For the text-containing cell, return its midpoint in (x, y) coordinate format. 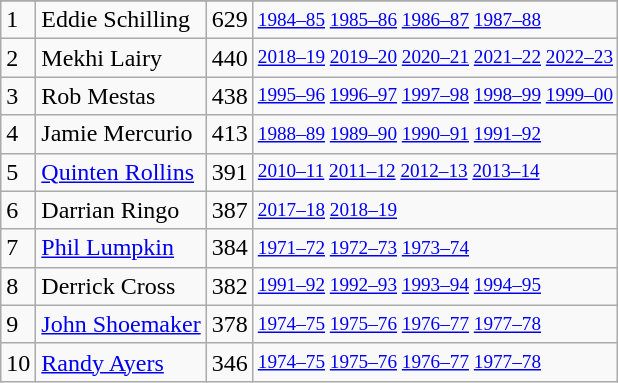
Quinten Rollins (121, 172)
John Shoemaker (121, 324)
391 (230, 172)
8 (18, 286)
Phil Lumpkin (121, 248)
2010–11 2011–12 2012–13 2013–14 (435, 172)
382 (230, 286)
9 (18, 324)
1995–96 1996–97 1997–98 1998–99 1999–00 (435, 96)
Mekhi Lairy (121, 58)
413 (230, 134)
Randy Ayers (121, 362)
Darrian Ringo (121, 210)
1 (18, 20)
Rob Mestas (121, 96)
438 (230, 96)
7 (18, 248)
384 (230, 248)
2017–18 2018–19 (435, 210)
Jamie Mercurio (121, 134)
2018–19 2019–20 2020–21 2021–22 2022–23 (435, 58)
5 (18, 172)
Derrick Cross (121, 286)
1971–72 1972–73 1973–74 (435, 248)
3 (18, 96)
10 (18, 362)
629 (230, 20)
Eddie Schilling (121, 20)
2 (18, 58)
1988–89 1989–90 1990–91 1991–92 (435, 134)
440 (230, 58)
1991–92 1992–93 1993–94 1994–95 (435, 286)
346 (230, 362)
1984–85 1985–86 1986–87 1987–88 (435, 20)
378 (230, 324)
387 (230, 210)
4 (18, 134)
6 (18, 210)
